Locate the cell with the specified text and output its [x, y] center coordinate. 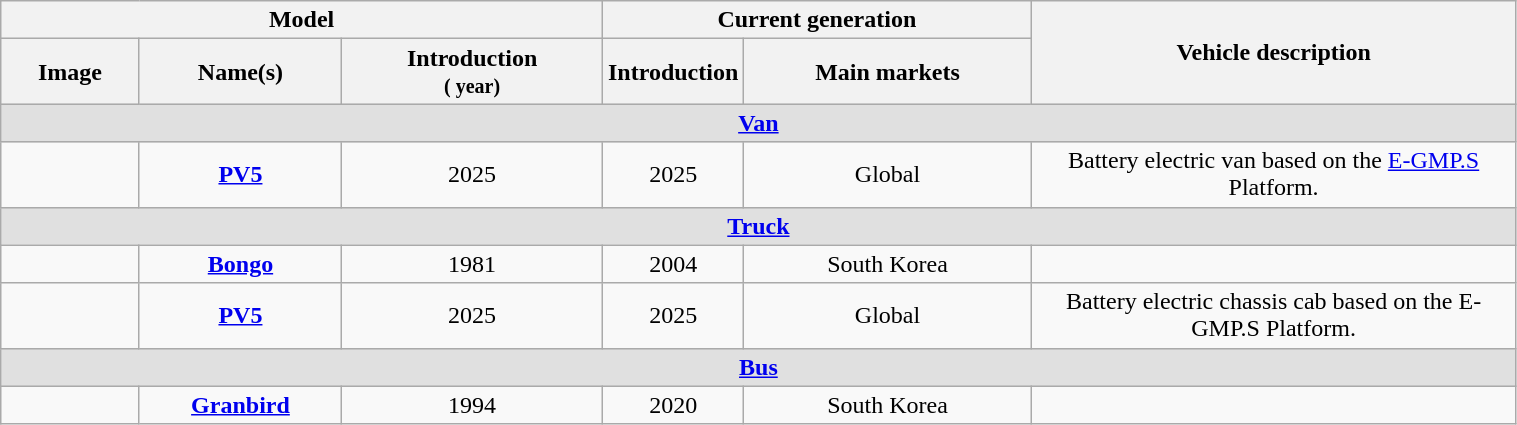
Battery electric van based on the E-GMP.S Platform. [1274, 174]
Battery electric chassis cab based on the E-GMP.S Platform. [1274, 316]
Current generation [816, 20]
Image [70, 72]
Introduction [672, 72]
Model [302, 20]
2020 [672, 405]
Granbird [240, 405]
1994 [472, 405]
1981 [472, 264]
Bus [758, 367]
Bongo [240, 264]
Truck [758, 226]
Introduction( year) [472, 72]
2004 [672, 264]
Main markets [888, 72]
Vehicle description [1274, 52]
Van [758, 123]
Name(s) [240, 72]
